Return (x, y) of the center of cell containing provided text 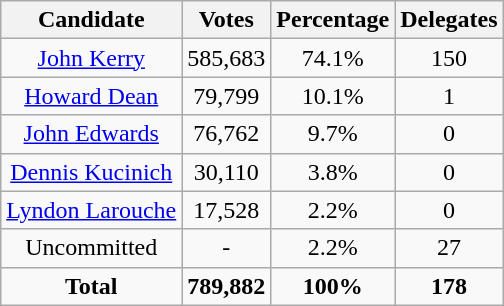
76,762 (226, 134)
Percentage (333, 20)
79,799 (226, 96)
Lyndon Larouche (92, 210)
John Kerry (92, 58)
3.8% (333, 172)
17,528 (226, 210)
789,882 (226, 286)
74.1% (333, 58)
150 (449, 58)
Howard Dean (92, 96)
Votes (226, 20)
Uncommitted (92, 248)
Candidate (92, 20)
Total (92, 286)
178 (449, 286)
585,683 (226, 58)
Delegates (449, 20)
10.1% (333, 96)
John Edwards (92, 134)
27 (449, 248)
- (226, 248)
30,110 (226, 172)
9.7% (333, 134)
Dennis Kucinich (92, 172)
1 (449, 96)
100% (333, 286)
